Identify which cell holds the provided text, then report its (X, Y) central coordinate. 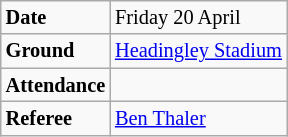
Attendance (56, 85)
Headingley Stadium (198, 51)
Referee (56, 118)
Ben Thaler (198, 118)
Date (56, 17)
Friday 20 April (198, 17)
Ground (56, 51)
